From the cell containing the given text, extract its center point as (x, y) coordinate. 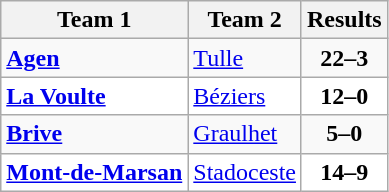
Béziers (245, 96)
22–3 (344, 58)
Results (344, 20)
12–0 (344, 96)
Agen (94, 58)
Brive (94, 134)
Team 2 (245, 20)
Graulhet (245, 134)
Stadoceste (245, 172)
5–0 (344, 134)
Tulle (245, 58)
Mont-de-Marsan (94, 172)
14–9 (344, 172)
Team 1 (94, 20)
La Voulte (94, 96)
